Return (X, Y) of the center of cell containing provided text 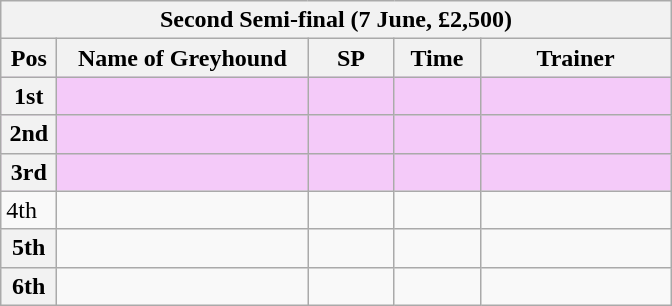
6th (29, 286)
Pos (29, 58)
3rd (29, 172)
Name of Greyhound (182, 58)
1st (29, 96)
4th (29, 210)
5th (29, 248)
SP (351, 58)
Trainer (576, 58)
Time (437, 58)
Second Semi-final (7 June, £2,500) (336, 20)
2nd (29, 134)
